Return [x, y] of the center of cell containing provided text 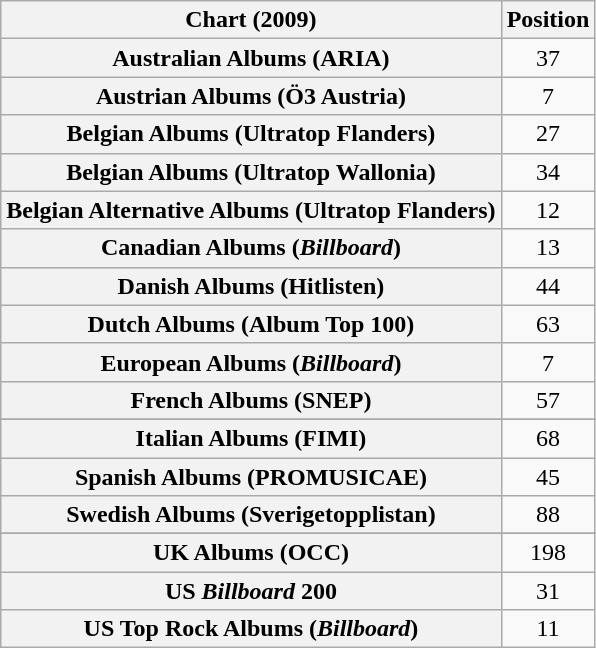
198 [548, 553]
Danish Albums (Hitlisten) [251, 286]
European Albums (Billboard) [251, 362]
Belgian Alternative Albums (Ultratop Flanders) [251, 210]
Italian Albums (FIMI) [251, 438]
Belgian Albums (Ultratop Wallonia) [251, 172]
13 [548, 248]
Position [548, 20]
Chart (2009) [251, 20]
US Top Rock Albums (Billboard) [251, 629]
UK Albums (OCC) [251, 553]
US Billboard 200 [251, 591]
Belgian Albums (Ultratop Flanders) [251, 134]
French Albums (SNEP) [251, 400]
Dutch Albums (Album Top 100) [251, 324]
44 [548, 286]
Australian Albums (ARIA) [251, 58]
68 [548, 438]
Spanish Albums (PROMUSICAE) [251, 477]
31 [548, 591]
57 [548, 400]
11 [548, 629]
12 [548, 210]
Austrian Albums (Ö3 Austria) [251, 96]
37 [548, 58]
45 [548, 477]
Swedish Albums (Sverigetopplistan) [251, 515]
27 [548, 134]
88 [548, 515]
Canadian Albums (Billboard) [251, 248]
63 [548, 324]
34 [548, 172]
